Locate the cell with the specified text and output its [x, y] center coordinate. 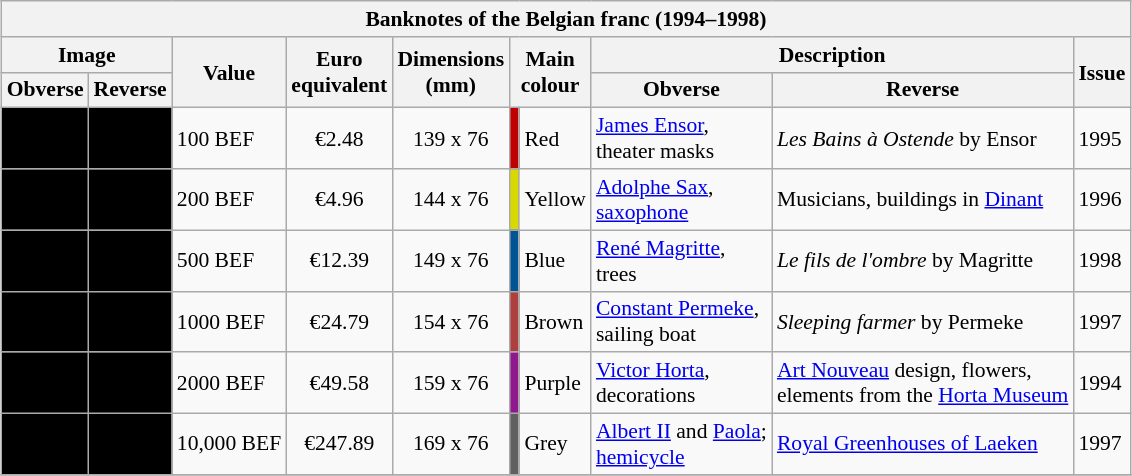
10,000 BEF [229, 444]
159 x 76 [450, 382]
139 x 76 [450, 138]
€12.39 [339, 260]
€24.79 [339, 322]
Musicians, buildings in Dinant [922, 200]
154 x 76 [450, 322]
René Magritte,trees [682, 260]
Les Bains à Ostende by Ensor [922, 138]
Constant Permeke,sailing boat [682, 322]
Purple [555, 382]
1996 [1102, 200]
€247.89 [339, 444]
James Ensor,theater masks [682, 138]
Banknotes of the Belgian franc (1994–1998) [566, 19]
1998 [1102, 260]
500 BEF [229, 260]
Issue [1102, 72]
169 x 76 [450, 444]
Art Nouveau design, flowers,elements from the Horta Museum [922, 382]
Albert II and Paola;hemicycle [682, 444]
Image [87, 54]
Sleeping farmer by Permeke [922, 322]
Description [832, 54]
Victor Horta,decorations [682, 382]
Le fils de l'ombre by Magritte [922, 260]
Dimensions(mm) [450, 72]
€4.96 [339, 200]
144 x 76 [450, 200]
Grey [555, 444]
Blue [555, 260]
Yellow [555, 200]
Royal Greenhouses of Laeken [922, 444]
1995 [1102, 138]
200 BEF [229, 200]
1994 [1102, 382]
Brown [555, 322]
Value [229, 72]
Euroequivalent [339, 72]
€49.58 [339, 382]
Adolphe Sax,saxophone [682, 200]
Maincolour [550, 72]
Red [555, 138]
€2.48 [339, 138]
100 BEF [229, 138]
2000 BEF [229, 382]
1000 BEF [229, 322]
149 x 76 [450, 260]
